Output the [X, Y] coordinate of the center of the cell containing the given text.  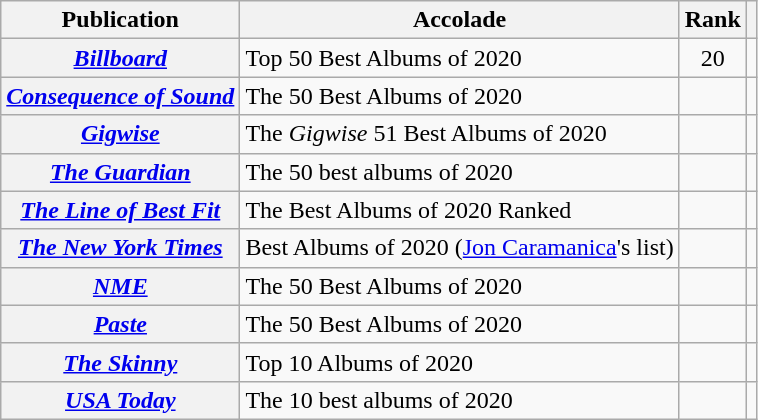
Best Albums of 2020 (Jon Caramanica's list) [460, 248]
Accolade [460, 20]
Gigwise [120, 134]
USA Today [120, 400]
Consequence of Sound [120, 96]
The New York Times [120, 248]
The Skinny [120, 362]
Publication [120, 20]
Paste [120, 324]
Billboard [120, 58]
The Line of Best Fit [120, 210]
The Gigwise 51 Best Albums of 2020 [460, 134]
The Guardian [120, 172]
Rank [712, 20]
The Best Albums of 2020 Ranked [460, 210]
NME [120, 286]
20 [712, 58]
The 50 best albums of 2020 [460, 172]
Top 50 Best Albums of 2020 [460, 58]
Top 10 Albums of 2020 [460, 362]
The 10 best albums of 2020 [460, 400]
